Search for the cell housing the specified text and yield its (X, Y) center coordinate. 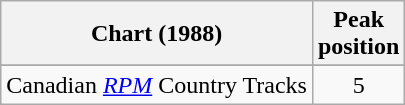
Chart (1988) (157, 34)
5 (358, 85)
Canadian RPM Country Tracks (157, 85)
Peakposition (358, 34)
